Capture the cell that displays the provided text and extract its (x, y) central coordinate. 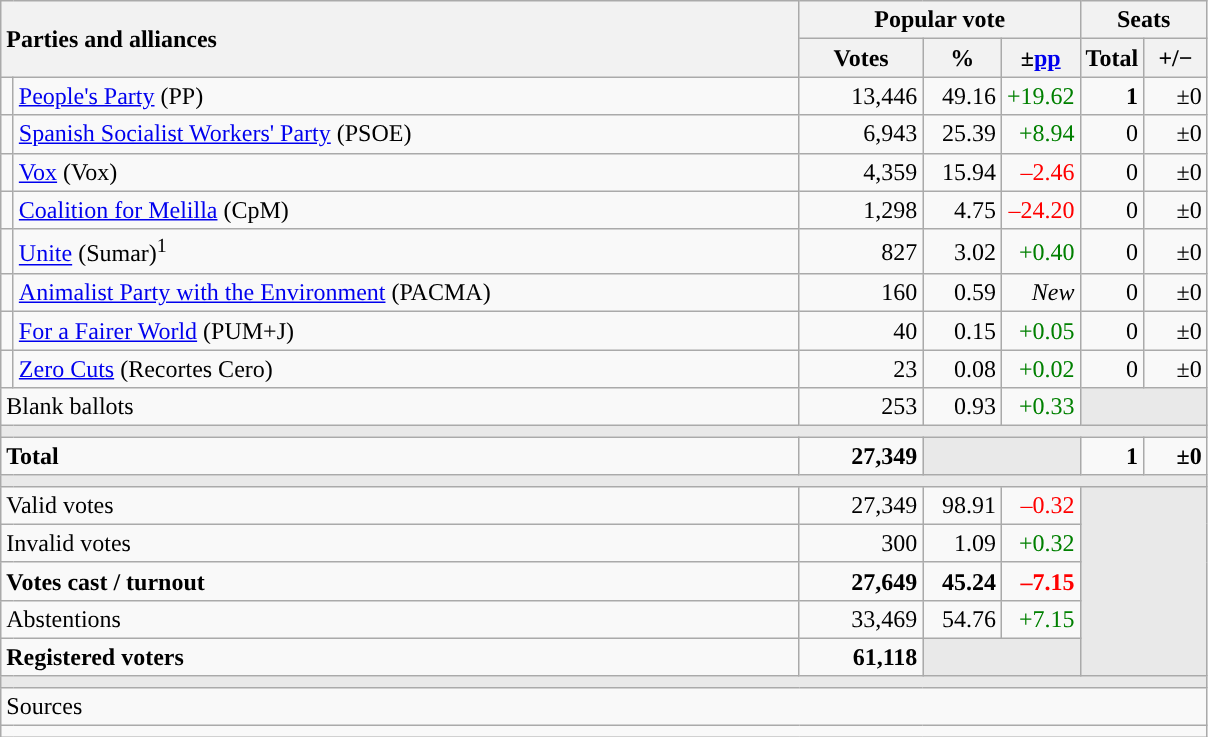
People's Party (PP) (406, 96)
253 (861, 407)
1,298 (861, 210)
54.76 (962, 619)
15.94 (962, 172)
13,446 (861, 96)
+0.33 (1040, 407)
4.75 (962, 210)
Registered voters (400, 657)
+0.32 (1040, 543)
Animalist Party with the Environment (PACMA) (406, 293)
–7.15 (1040, 581)
+19.62 (1040, 96)
+8.94 (1040, 134)
45.24 (962, 581)
827 (861, 252)
+7.15 (1040, 619)
Spanish Socialist Workers' Party (PSOE) (406, 134)
Vox (Vox) (406, 172)
6,943 (861, 134)
Abstentions (400, 619)
+0.02 (1040, 369)
Zero Cuts (Recortes Cero) (406, 369)
Blank ballots (400, 407)
0.59 (962, 293)
300 (861, 543)
±pp (1040, 58)
1.09 (962, 543)
Invalid votes (400, 543)
98.91 (962, 505)
4,359 (861, 172)
For a Fairer World (PUM+J) (406, 331)
0.93 (962, 407)
Popular vote (940, 20)
Votes cast / turnout (400, 581)
% (962, 58)
+0.05 (1040, 331)
Parties and alliances (400, 39)
New (1040, 293)
23 (861, 369)
Valid votes (400, 505)
Votes (861, 58)
+/− (1176, 58)
Sources (604, 706)
Seats (1144, 20)
3.02 (962, 252)
33,469 (861, 619)
–0.32 (1040, 505)
160 (861, 293)
0.08 (962, 369)
–2.46 (1040, 172)
+0.40 (1040, 252)
61,118 (861, 657)
Unite (Sumar)1 (406, 252)
49.16 (962, 96)
27,649 (861, 581)
–24.20 (1040, 210)
40 (861, 331)
25.39 (962, 134)
0.15 (962, 331)
Coalition for Melilla (CpM) (406, 210)
